Capture the cell that displays the provided text and extract its (X, Y) central coordinate. 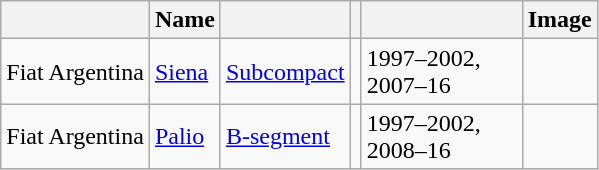
Name (184, 20)
Subcompact (285, 72)
Palio (184, 136)
1997–2002, 2007–16 (442, 72)
Image (560, 20)
B-segment (285, 136)
Siena (184, 72)
1997–2002, 2008–16 (442, 136)
